From the cell containing the given text, extract its center point as [X, Y] coordinate. 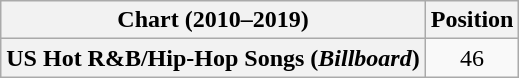
46 [472, 58]
Position [472, 20]
Chart (2010–2019) [213, 20]
US Hot R&B/Hip-Hop Songs (Billboard) [213, 58]
